Scan for the cell matching the given text and deliver its [x, y] coordinate at center. 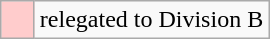
relegated to Division B [151, 20]
